Detect which cell encompasses the target text, then output its (x, y) center coordinate. 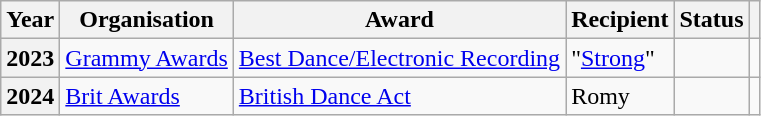
Award (399, 20)
Status (712, 20)
Grammy Awards (147, 58)
Brit Awards (147, 96)
Organisation (147, 20)
"Strong" (620, 58)
Best Dance/Electronic Recording (399, 58)
2024 (30, 96)
Year (30, 20)
Recipient (620, 20)
Romy (620, 96)
British Dance Act (399, 96)
2023 (30, 58)
